Locate the cell with the specified text and output its (X, Y) center coordinate. 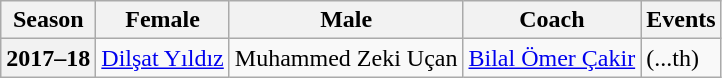
Coach (552, 20)
Muhammed Zeki Uçan (346, 58)
Events (681, 20)
(...th) (681, 58)
Female (163, 20)
Dilşat Yıldız (163, 58)
2017–18 (48, 58)
Season (48, 20)
Male (346, 20)
Bilal Ömer Çakir (552, 58)
